Find where the given text appears and provide that cell's center as [x, y] coordinate. 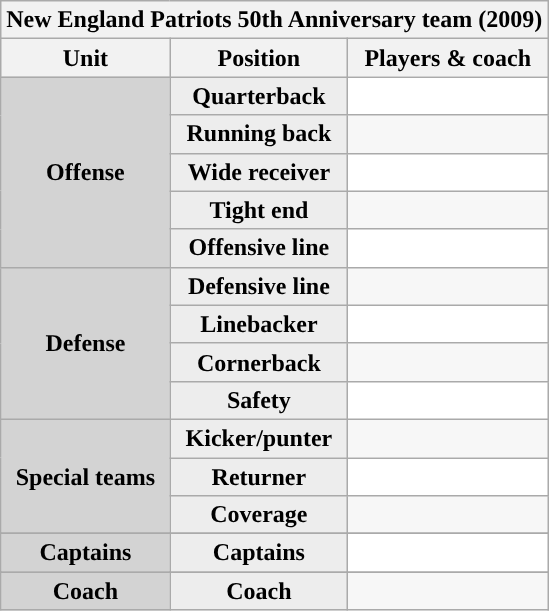
Kicker/punter [259, 438]
Players & coach [448, 58]
Position [259, 58]
Offense [86, 172]
Linebacker [259, 324]
Returner [259, 477]
Offensive line [259, 248]
Defense [86, 343]
New England Patriots 50th Anniversary team (2009) [274, 20]
Coverage [259, 515]
Cornerback [259, 362]
Unit [86, 58]
Tight end [259, 210]
Safety [259, 400]
Wide receiver [259, 172]
Defensive line [259, 286]
Running back [259, 134]
Special teams [86, 476]
Quarterback [259, 96]
